Output the (x, y) coordinate of the center of the cell containing the given text.  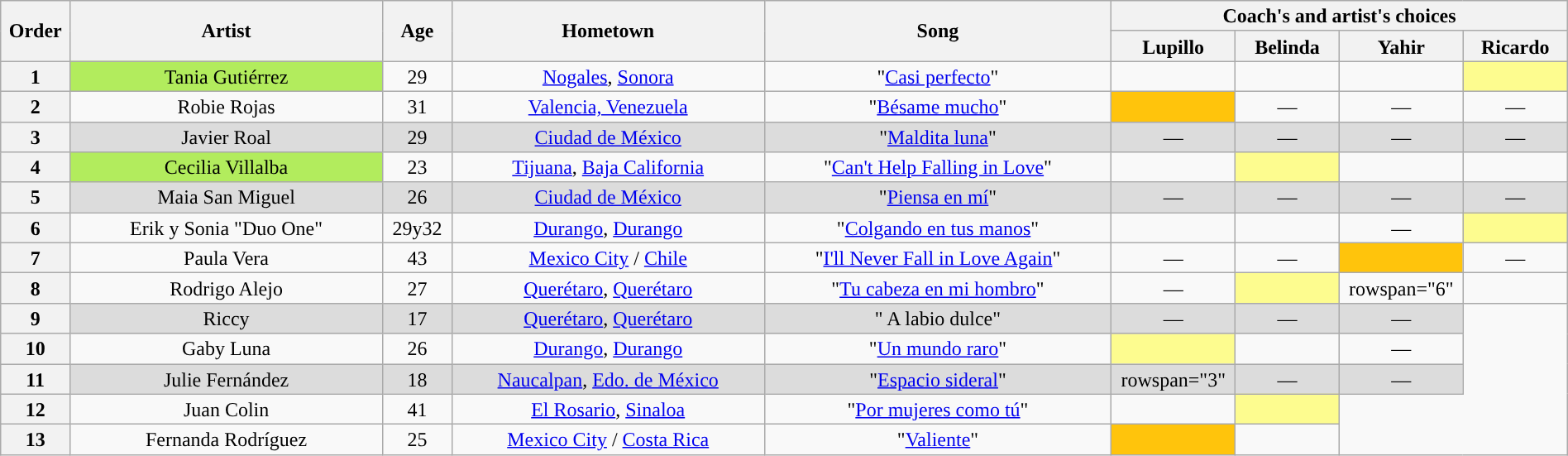
"Can't Help Falling in Love" (938, 167)
12 (36, 409)
"Espacio sideral" (938, 379)
5 (36, 197)
Fernanda Rodríguez (227, 440)
8 (36, 288)
17 (417, 318)
23 (417, 167)
"Por mujeres como tú" (938, 409)
Robie Rojas (227, 106)
18 (417, 379)
Mexico City / Costa Rica (608, 440)
Song (938, 31)
41 (417, 409)
43 (417, 258)
rowspan="3" (1174, 379)
Paula Vera (227, 258)
31 (417, 106)
9 (36, 318)
"I'll Never Fall in Love Again" (938, 258)
Age (417, 31)
Gaby Luna (227, 349)
Valencia, Venezuela (608, 106)
"Un mundo raro" (938, 349)
Belinda (1288, 46)
Javier Roal (227, 137)
"Valiente" (938, 440)
25 (417, 440)
11 (36, 379)
Maia San Miguel (227, 197)
Riccy (227, 318)
3 (36, 137)
Order (36, 31)
"Bésame mucho" (938, 106)
Coach's and artist's choices (1340, 17)
29y32 (417, 228)
"Piensa en mí" (938, 197)
" A labio dulce" (938, 318)
Yahir (1401, 46)
Ricardo (1515, 46)
rowspan="6" (1401, 288)
Tijuana, Baja California (608, 167)
13 (36, 440)
6 (36, 228)
7 (36, 258)
1 (36, 76)
Artist (227, 31)
"Tu cabeza en mi hombro" (938, 288)
Mexico City / Chile (608, 258)
Erik y Sonia "Duo One" (227, 228)
10 (36, 349)
Lupillo (1174, 46)
"Colgando en tus manos" (938, 228)
Juan Colin (227, 409)
El Rosario, Sinaloa (608, 409)
4 (36, 167)
2 (36, 106)
Julie Fernández (227, 379)
27 (417, 288)
Nogales, Sonora (608, 76)
Naucalpan, Edo. de México (608, 379)
"Maldita luna" (938, 137)
Cecilia Villalba (227, 167)
Hometown (608, 31)
Rodrigo Alejo (227, 288)
Tania Gutiérrez (227, 76)
"Casi perfecto" (938, 76)
